Scan for the cell matching the given text and deliver its [x, y] coordinate at center. 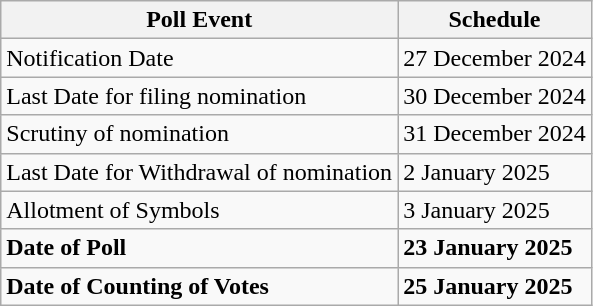
Poll Event [200, 20]
Schedule [495, 20]
Date of Poll [200, 248]
23 January 2025 [495, 248]
Last Date for filing nomination [200, 96]
3 January 2025 [495, 210]
Last Date for Withdrawal of nomination [200, 172]
Allotment of Symbols [200, 210]
27 December 2024 [495, 58]
30 December 2024 [495, 96]
Scrutiny of nomination [200, 134]
Date of Counting of Votes [200, 286]
25 January 2025 [495, 286]
31 December 2024 [495, 134]
2 January 2025 [495, 172]
Notification Date [200, 58]
